Locate the cell with the specified text and output its (X, Y) center coordinate. 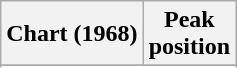
Chart (1968) (72, 34)
Peakposition (189, 34)
